Return the [X, Y] coordinate for the center point of the cell that contains the specified text.  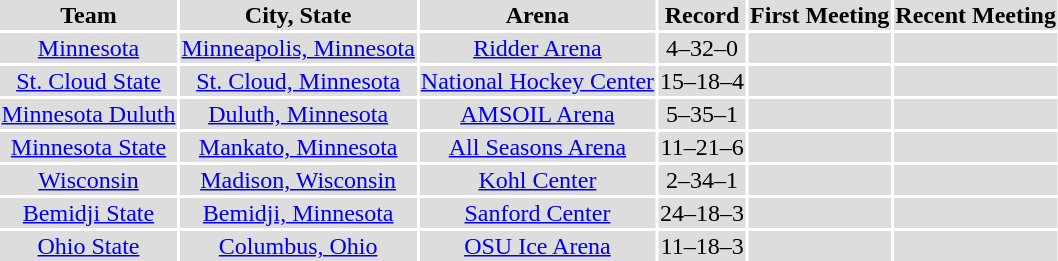
All Seasons Arena [537, 147]
Madison, Wisconsin [298, 180]
15–18–4 [702, 81]
Mankato, Minnesota [298, 147]
Kohl Center [537, 180]
Sanford Center [537, 213]
Bemidji, Minnesota [298, 213]
5–35–1 [702, 114]
Ridder Arena [537, 48]
11–21–6 [702, 147]
Wisconsin [88, 180]
Recent Meeting [976, 15]
Minnesota [88, 48]
St. Cloud State [88, 81]
2–34–1 [702, 180]
11–18–3 [702, 246]
Duluth, Minnesota [298, 114]
National Hockey Center [537, 81]
Team [88, 15]
First Meeting [820, 15]
Minnesota State [88, 147]
OSU Ice Arena [537, 246]
Minneapolis, Minnesota [298, 48]
Bemidji State [88, 213]
Record [702, 15]
4–32–0 [702, 48]
Arena [537, 15]
City, State [298, 15]
Ohio State [88, 246]
St. Cloud, Minnesota [298, 81]
Minnesota Duluth [88, 114]
Columbus, Ohio [298, 246]
AMSOIL Arena [537, 114]
24–18–3 [702, 213]
